Scan for the cell matching the given text and deliver its [X, Y] coordinate at center. 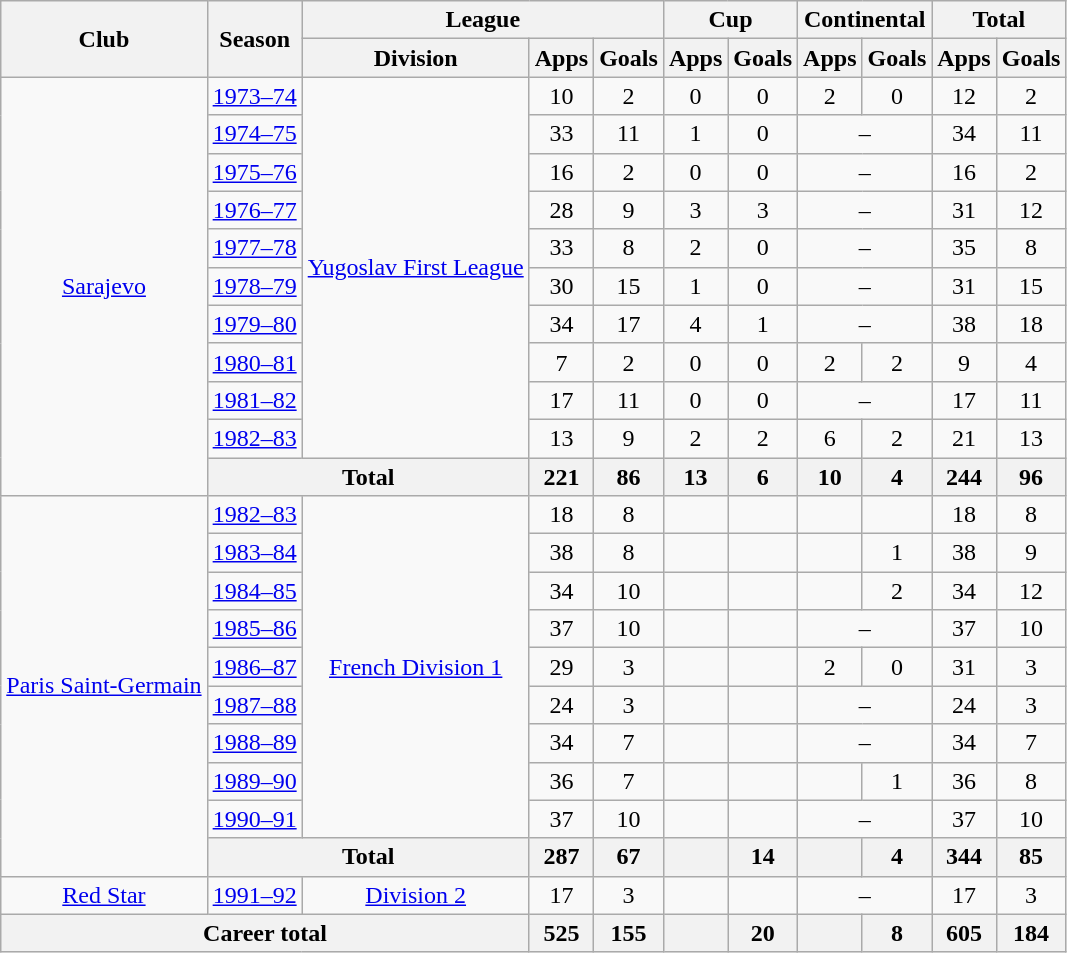
Cup [730, 20]
29 [561, 667]
1983–84 [254, 553]
1979–80 [254, 324]
28 [561, 210]
1976–77 [254, 210]
67 [629, 857]
1987–88 [254, 705]
1990–91 [254, 819]
244 [964, 477]
Sarajevo [104, 286]
35 [964, 248]
1980–81 [254, 362]
525 [561, 933]
1991–92 [254, 895]
1975–76 [254, 172]
221 [561, 477]
Division 2 [416, 895]
Red Star [104, 895]
1984–85 [254, 591]
14 [763, 857]
1973–74 [254, 96]
Division [416, 58]
Continental [865, 20]
184 [1031, 933]
1978–79 [254, 286]
1988–89 [254, 743]
French Division 1 [416, 668]
Career total [265, 933]
Club [104, 39]
155 [629, 933]
1985–86 [254, 629]
605 [964, 933]
1981–82 [254, 400]
League [482, 20]
1974–75 [254, 134]
96 [1031, 477]
1989–90 [254, 781]
1986–87 [254, 667]
86 [629, 477]
344 [964, 857]
Yugoslav First League [416, 268]
85 [1031, 857]
1977–78 [254, 248]
20 [763, 933]
Paris Saint-Germain [104, 686]
30 [561, 286]
287 [561, 857]
Season [254, 39]
21 [964, 438]
